Pinpoint the cell where the given text exists, returning its (X, Y) midpoint coordinate. 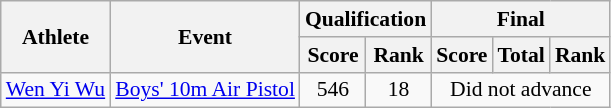
Event (205, 36)
18 (398, 90)
Athlete (56, 36)
Qualification (366, 19)
Did not advance (520, 90)
Wen Yi Wu (56, 90)
Total (522, 55)
Final (520, 19)
546 (333, 90)
Boys' 10m Air Pistol (205, 90)
